Extract the (x, y) coordinate from the center of the cell holding the provided text.  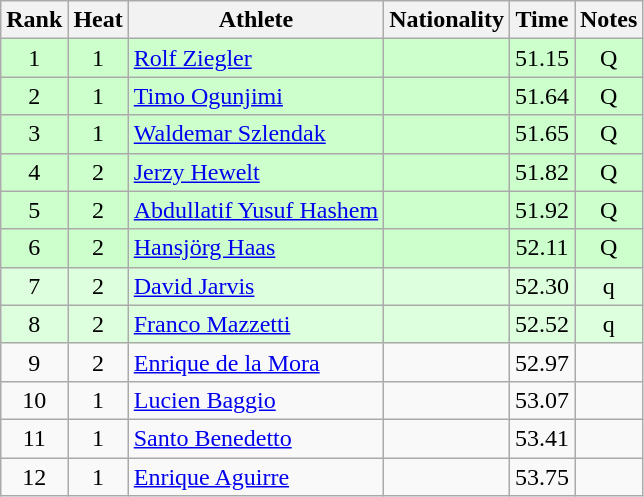
Waldemar Szlendak (256, 134)
51.64 (542, 96)
Franco Mazzetti (256, 324)
51.92 (542, 210)
9 (34, 362)
Rank (34, 20)
52.30 (542, 286)
Jerzy Hewelt (256, 172)
52.97 (542, 362)
Hansjörg Haas (256, 248)
Nationality (447, 20)
10 (34, 400)
7 (34, 286)
Timo Ogunjimi (256, 96)
Enrique de la Mora (256, 362)
Rolf Ziegler (256, 58)
Notes (608, 20)
Heat (98, 20)
12 (34, 477)
3 (34, 134)
51.65 (542, 134)
53.07 (542, 400)
Enrique Aguirre (256, 477)
David Jarvis (256, 286)
8 (34, 324)
11 (34, 438)
6 (34, 248)
Santo Benedetto (256, 438)
Lucien Baggio (256, 400)
52.52 (542, 324)
Athlete (256, 20)
53.41 (542, 438)
5 (34, 210)
51.15 (542, 58)
4 (34, 172)
Abdullatif Yusuf Hashem (256, 210)
53.75 (542, 477)
51.82 (542, 172)
52.11 (542, 248)
Time (542, 20)
